From the cell containing the given text, extract its center point as [x, y] coordinate. 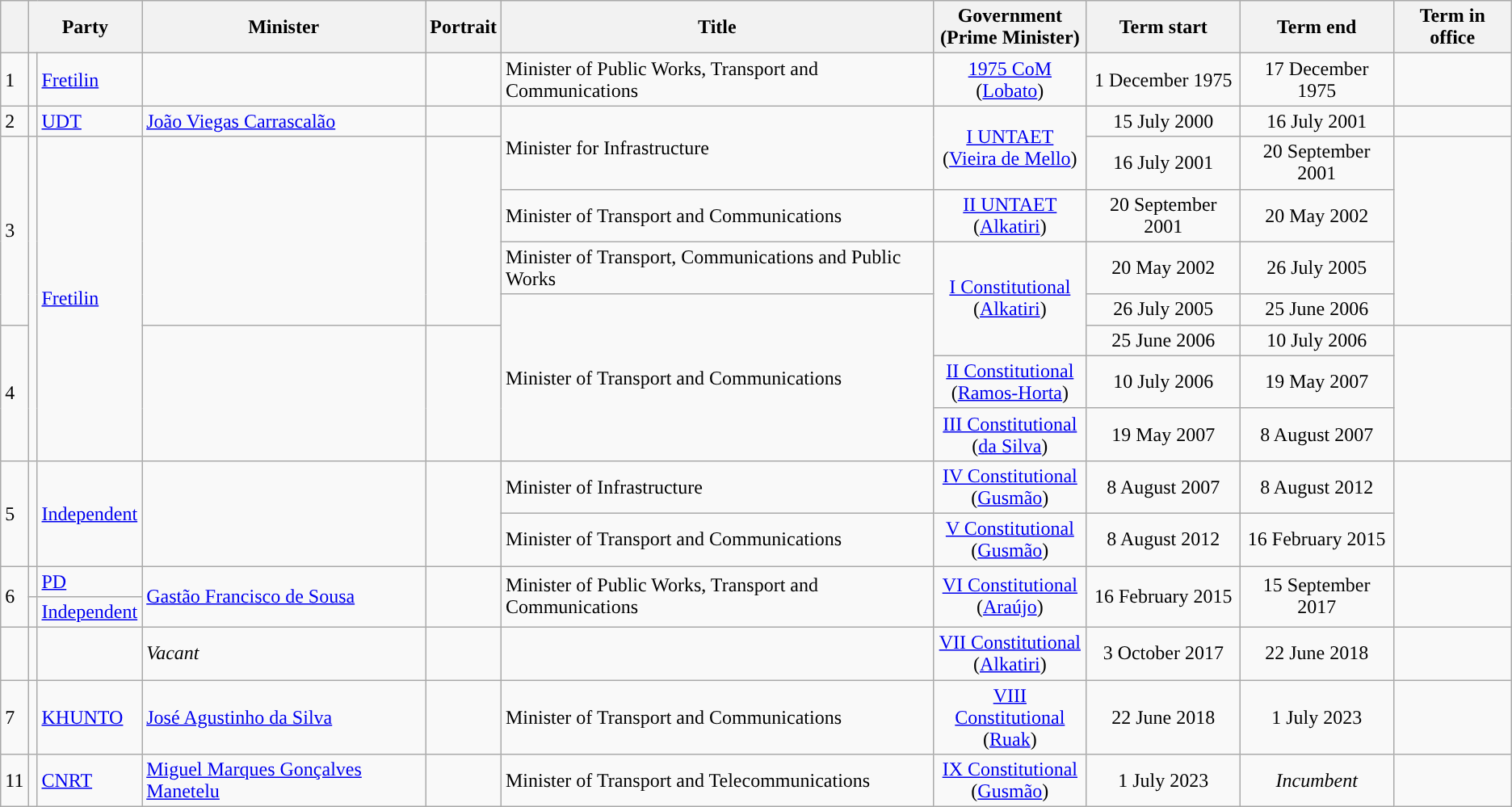
VIII Constitutional(Ruak) [1010, 717]
17 December 1975 [1317, 79]
5 [15, 513]
III Constitutional(da Silva) [1010, 435]
15 July 2000 [1163, 121]
Minister of Transport and Telecommunications [717, 780]
6 [15, 596]
VII Constitutional(Alkatiri) [1010, 654]
IX Constitutional(Gusmão) [1010, 780]
3 [15, 231]
3 October 2017 [1163, 654]
CNRT [90, 780]
11 [15, 780]
15 September 2017 [1317, 596]
I UNTAET(Vieira de Mello) [1010, 147]
VI Constitutional(Araújo) [1010, 596]
1 [15, 79]
Minister [284, 27]
II UNTAET(Alkatiri) [1010, 215]
I Constitutional(Alkatiri) [1010, 299]
Portrait [464, 27]
UDT [90, 121]
1975 CoM(Lobato) [1010, 79]
Term end [1317, 27]
KHUNTO [90, 717]
João Viegas Carrascalão [284, 121]
2 [15, 121]
7 [15, 717]
IV Constitutional(Gusmão) [1010, 486]
V Constitutional(Gusmão) [1010, 540]
Vacant [284, 654]
1 December 1975 [1163, 79]
Minister for Infrastructure [717, 147]
II Constitutional(Ramos-Horta) [1010, 381]
Incumbent [1317, 780]
Minister of Transport, Communications and Public Works [717, 268]
Minister of Infrastructure [717, 486]
Gastão Francisco de Sousa [284, 596]
Term start [1163, 27]
José Agustinho da Silva [284, 717]
Miguel Marques Gonçalves Manetelu [284, 780]
PD [90, 581]
4 [15, 393]
Party [86, 27]
Government(Prime Minister) [1010, 27]
Term in office [1452, 27]
Title [717, 27]
